Provide the [x, y] coordinate of the cell's center where the given text is located.  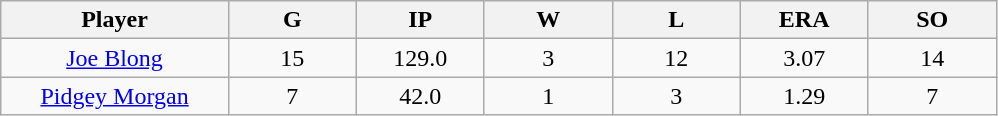
L [676, 20]
G [292, 20]
1 [548, 96]
12 [676, 58]
W [548, 20]
ERA [804, 20]
Joe Blong [115, 58]
1.29 [804, 96]
15 [292, 58]
Player [115, 20]
Pidgey Morgan [115, 96]
3.07 [804, 58]
SO [932, 20]
129.0 [420, 58]
42.0 [420, 96]
14 [932, 58]
IP [420, 20]
